Locate the cell with the specified text and output its [X, Y] center coordinate. 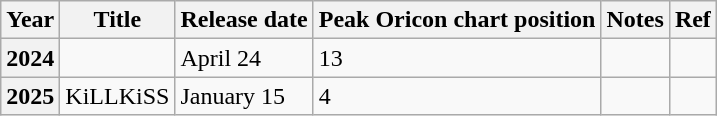
April 24 [244, 58]
KiLLKiSS [118, 96]
Release date [244, 20]
13 [457, 58]
2025 [30, 96]
Title [118, 20]
4 [457, 96]
Notes [635, 20]
Peak Oricon chart position [457, 20]
Year [30, 20]
Ref [692, 20]
2024 [30, 58]
January 15 [244, 96]
